From the cell containing the given text, extract its center point as [x, y] coordinate. 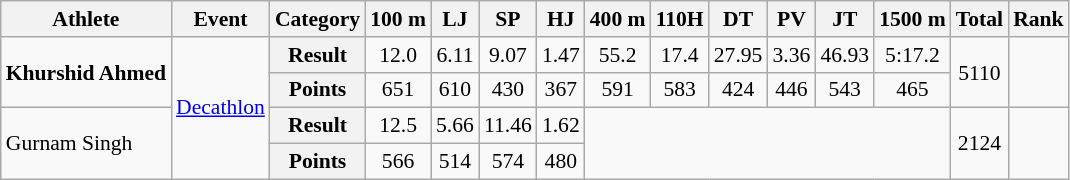
12.0 [398, 55]
DT [738, 19]
11.46 [508, 126]
2124 [980, 144]
100 m [398, 19]
Gurnam Singh [86, 144]
1500 m [912, 19]
5.66 [455, 126]
400 m [618, 19]
HJ [561, 19]
514 [455, 162]
1.62 [561, 126]
5:17.2 [912, 55]
46.93 [844, 55]
465 [912, 90]
591 [618, 90]
583 [680, 90]
424 [738, 90]
Decathlon [220, 108]
651 [398, 90]
480 [561, 162]
1.47 [561, 55]
543 [844, 90]
446 [791, 90]
6.11 [455, 55]
3.36 [791, 55]
12.5 [398, 126]
610 [455, 90]
PV [791, 19]
27.95 [738, 55]
Total [980, 19]
110H [680, 19]
5110 [980, 72]
JT [844, 19]
55.2 [618, 55]
430 [508, 90]
Event [220, 19]
Athlete [86, 19]
9.07 [508, 55]
LJ [455, 19]
Rank [1038, 19]
17.4 [680, 55]
Category [318, 19]
SP [508, 19]
566 [398, 162]
367 [561, 90]
Khurshid Ahmed [86, 72]
574 [508, 162]
